Output the (x, y) coordinate of the center of the cell containing the given text.  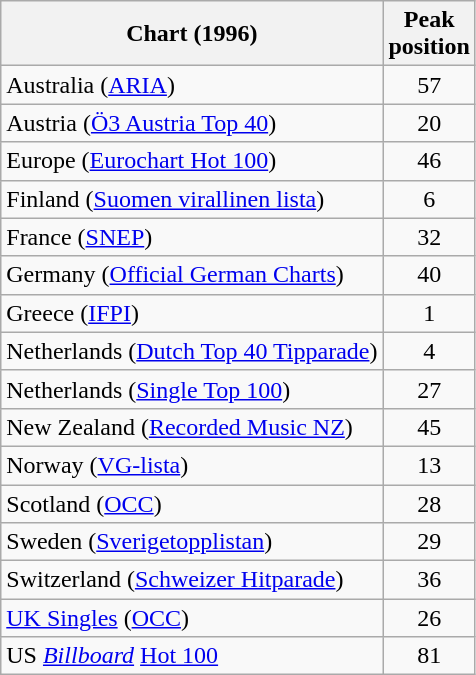
Netherlands (Dutch Top 40 Tipparade) (192, 351)
US Billboard Hot 100 (192, 656)
20 (429, 123)
France (SNEP) (192, 237)
New Zealand (Recorded Music NZ) (192, 427)
81 (429, 656)
26 (429, 618)
Switzerland (Schweizer Hitparade) (192, 580)
Austria (Ö3 Austria Top 40) (192, 123)
1 (429, 313)
27 (429, 389)
Europe (Eurochart Hot 100) (192, 161)
57 (429, 85)
29 (429, 542)
Scotland (OCC) (192, 503)
Australia (ARIA) (192, 85)
6 (429, 199)
Greece (IFPI) (192, 313)
40 (429, 275)
4 (429, 351)
13 (429, 465)
32 (429, 237)
Finland (Suomen virallinen lista) (192, 199)
28 (429, 503)
Norway (VG-lista) (192, 465)
UK Singles (OCC) (192, 618)
Peakposition (429, 34)
36 (429, 580)
Sweden (Sverigetopplistan) (192, 542)
Netherlands (Single Top 100) (192, 389)
46 (429, 161)
Germany (Official German Charts) (192, 275)
Chart (1996) (192, 34)
45 (429, 427)
